Output the [X, Y] coordinate of the center of the cell containing the given text.  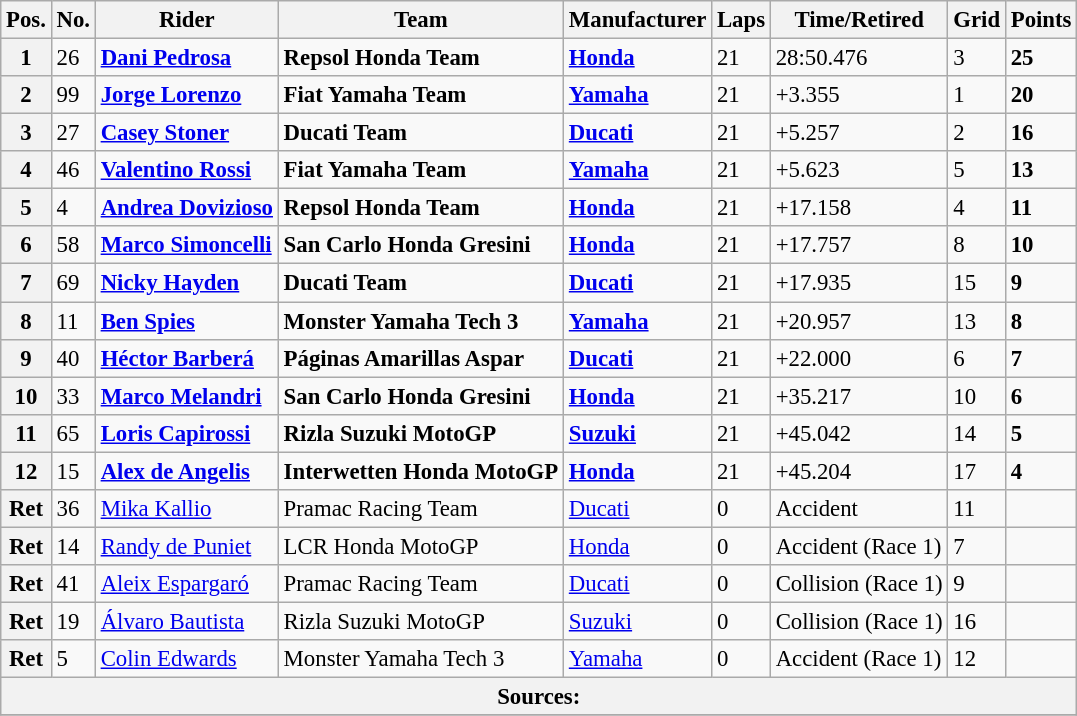
No. [73, 20]
33 [73, 396]
+45.042 [859, 433]
Team [420, 20]
Dani Pedrosa [186, 58]
Points [1040, 20]
28:50.476 [859, 58]
Andrea Dovizioso [186, 208]
99 [73, 95]
Sources: [539, 697]
36 [73, 509]
Casey Stoner [186, 133]
+20.957 [859, 321]
Aleix Espargaró [186, 584]
Time/Retired [859, 20]
Marco Melandri [186, 396]
+17.757 [859, 245]
Ben Spies [186, 321]
Colin Edwards [186, 659]
Rider [186, 20]
69 [73, 283]
Mika Kallio [186, 509]
40 [73, 358]
+3.355 [859, 95]
LCR Honda MotoGP [420, 546]
Loris Capirossi [186, 433]
+22.000 [859, 358]
26 [73, 58]
+17.935 [859, 283]
Interwetten Honda MotoGP [420, 471]
Jorge Lorenzo [186, 95]
Laps [742, 20]
Páginas Amarillas Aspar [420, 358]
+35.217 [859, 396]
Accident [859, 509]
20 [1040, 95]
Grid [976, 20]
58 [73, 245]
Valentino Rossi [186, 170]
Marco Simoncelli [186, 245]
46 [73, 170]
+5.623 [859, 170]
17 [976, 471]
27 [73, 133]
Alex de Angelis [186, 471]
25 [1040, 58]
Nicky Hayden [186, 283]
+17.158 [859, 208]
+45.204 [859, 471]
Randy de Puniet [186, 546]
Héctor Barberá [186, 358]
+5.257 [859, 133]
65 [73, 433]
19 [73, 621]
41 [73, 584]
Álvaro Bautista [186, 621]
Pos. [26, 20]
Manufacturer [638, 20]
